Return the (X, Y) coordinate for the center point of the cell that contains the specified text.  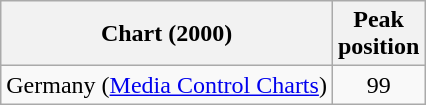
Germany (Media Control Charts) (167, 85)
99 (378, 85)
Peakposition (378, 34)
Chart (2000) (167, 34)
